Provide the (x, y) coordinate of the cell's center where the given text is located.  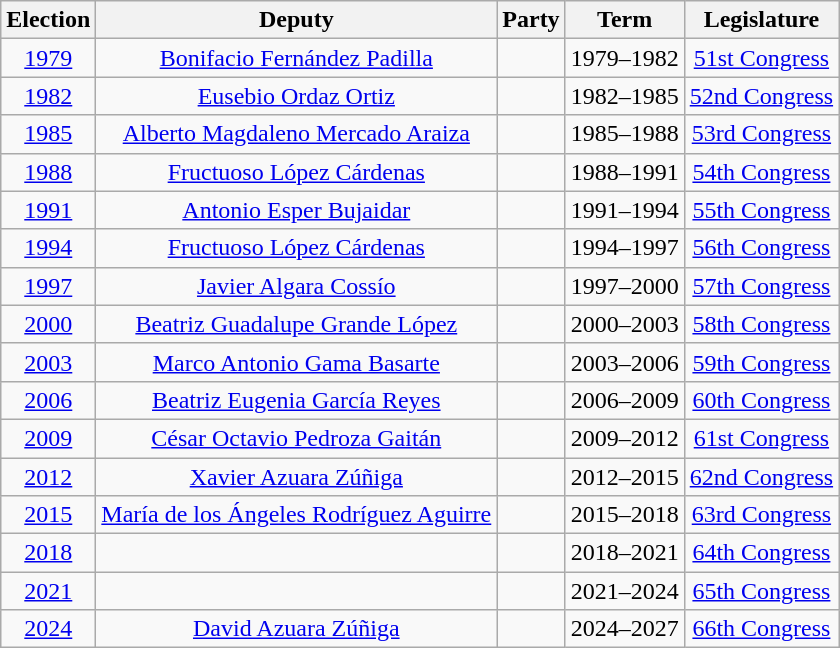
Antonio Esper Bujaidar (296, 210)
2000–2003 (624, 324)
1997 (48, 286)
58th Congress (761, 324)
55th Congress (761, 210)
54th Congress (761, 172)
2003 (48, 362)
1982–1985 (624, 96)
1979–1982 (624, 58)
Legislature (761, 20)
2024 (48, 629)
2018 (48, 553)
2012–2015 (624, 477)
2006 (48, 400)
2018–2021 (624, 553)
66th Congress (761, 629)
57th Congress (761, 286)
1988–1991 (624, 172)
María de los Ángeles Rodríguez Aguirre (296, 515)
2021 (48, 591)
César Octavio Pedroza Gaitán (296, 438)
2021–2024 (624, 591)
65th Congress (761, 591)
Javier Algara Cossío (296, 286)
1988 (48, 172)
Marco Antonio Gama Basarte (296, 362)
Beatriz Eugenia García Reyes (296, 400)
1994–1997 (624, 248)
Beatriz Guadalupe Grande López (296, 324)
2006–2009 (624, 400)
60th Congress (761, 400)
Election (48, 20)
1994 (48, 248)
1991–1994 (624, 210)
52nd Congress (761, 96)
Party (531, 20)
1985–1988 (624, 134)
62nd Congress (761, 477)
Xavier Azuara Zúñiga (296, 477)
Term (624, 20)
1991 (48, 210)
2000 (48, 324)
53rd Congress (761, 134)
64th Congress (761, 553)
2003–2006 (624, 362)
51st Congress (761, 58)
59th Congress (761, 362)
63rd Congress (761, 515)
2024–2027 (624, 629)
David Azuara Zúñiga (296, 629)
2009 (48, 438)
1979 (48, 58)
2015 (48, 515)
Eusebio Ordaz Ortiz (296, 96)
Deputy (296, 20)
61st Congress (761, 438)
Alberto Magdaleno Mercado Araiza (296, 134)
1997–2000 (624, 286)
1985 (48, 134)
2015–2018 (624, 515)
2012 (48, 477)
2009–2012 (624, 438)
1982 (48, 96)
Bonifacio Fernández Padilla (296, 58)
56th Congress (761, 248)
